Detect which cell encompasses the target text, then output its (x, y) center coordinate. 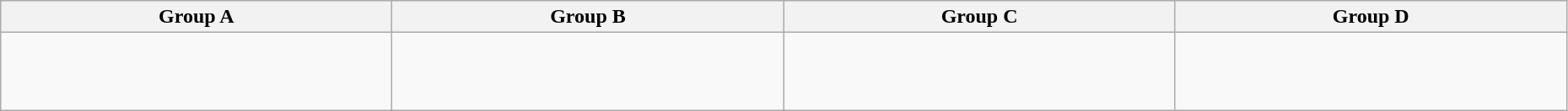
Group D (1371, 17)
Group B (588, 17)
Group A (197, 17)
Group C (979, 17)
